For the text-containing cell, return its midpoint in [X, Y] coordinate format. 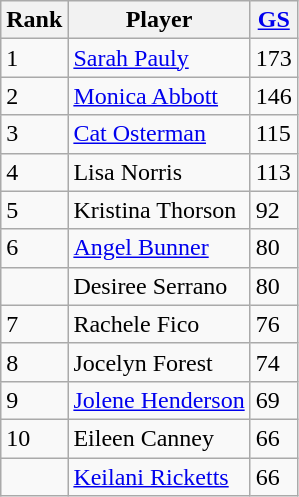
74 [274, 362]
Jolene Henderson [159, 400]
173 [274, 58]
Rank [34, 20]
115 [274, 134]
9 [34, 400]
Eileen Canney [159, 438]
92 [274, 210]
76 [274, 324]
10 [34, 438]
Keilani Ricketts [159, 477]
146 [274, 96]
1 [34, 58]
5 [34, 210]
7 [34, 324]
2 [34, 96]
8 [34, 362]
3 [34, 134]
Cat Osterman [159, 134]
Desiree Serrano [159, 286]
Kristina Thorson [159, 210]
4 [34, 172]
Player [159, 20]
Rachele Fico [159, 324]
GS [274, 20]
Jocelyn Forest [159, 362]
Angel Bunner [159, 248]
Lisa Norris [159, 172]
Monica Abbott [159, 96]
6 [34, 248]
113 [274, 172]
Sarah Pauly [159, 58]
69 [274, 400]
